Determine the (X, Y) coordinate at the center of the cell enclosing the given text.  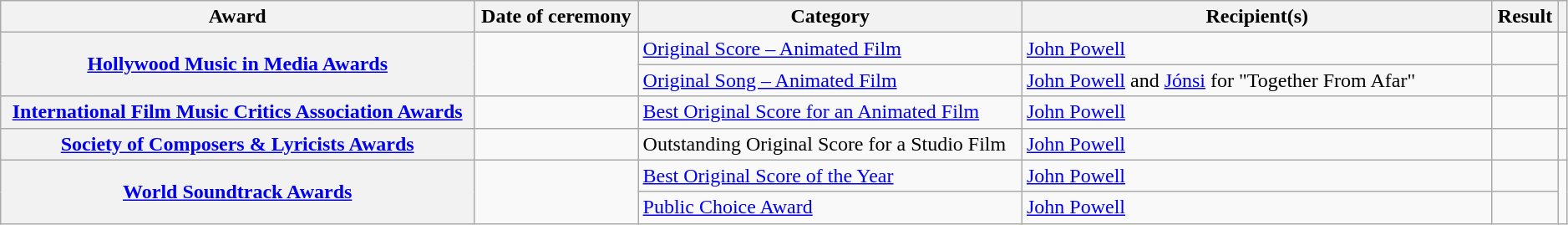
Recipient(s) (1256, 17)
Original Score – Animated Film (830, 49)
Result (1525, 17)
Outstanding Original Score for a Studio Film (830, 144)
Society of Composers & Lyricists Awards (237, 144)
Best Original Score of the Year (830, 176)
World Soundtrack Awards (237, 192)
International Film Music Critics Association Awards (237, 112)
Date of ceremony (556, 17)
Award (237, 17)
Category (830, 17)
Hollywood Music in Media Awards (237, 64)
Original Song – Animated Film (830, 80)
John Powell and Jónsi for "Together From Afar" (1256, 80)
Public Choice Award (830, 207)
Best Original Score for an Animated Film (830, 112)
